Return the (x, y) coordinate for the center point of the cell that contains the specified text.  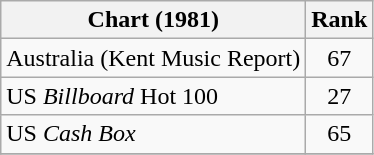
Chart (1981) (154, 20)
US Cash Box (154, 134)
Rank (340, 20)
27 (340, 96)
67 (340, 58)
Australia (Kent Music Report) (154, 58)
65 (340, 134)
US Billboard Hot 100 (154, 96)
